Search for the cell housing the specified text and yield its [X, Y] center coordinate. 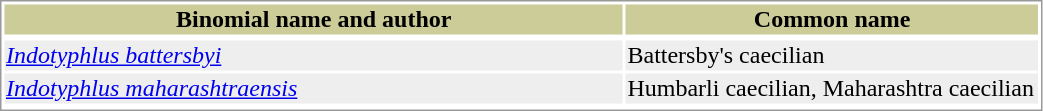
Indotyphlus battersbyi [313, 55]
Indotyphlus maharashtraensis [313, 89]
Common name [832, 19]
Humbarli caecilian, Maharashtra caecilian [832, 89]
Battersby's caecilian [832, 55]
Binomial name and author [313, 19]
